Return the [X, Y] coordinate for the center point of the cell that contains the specified text.  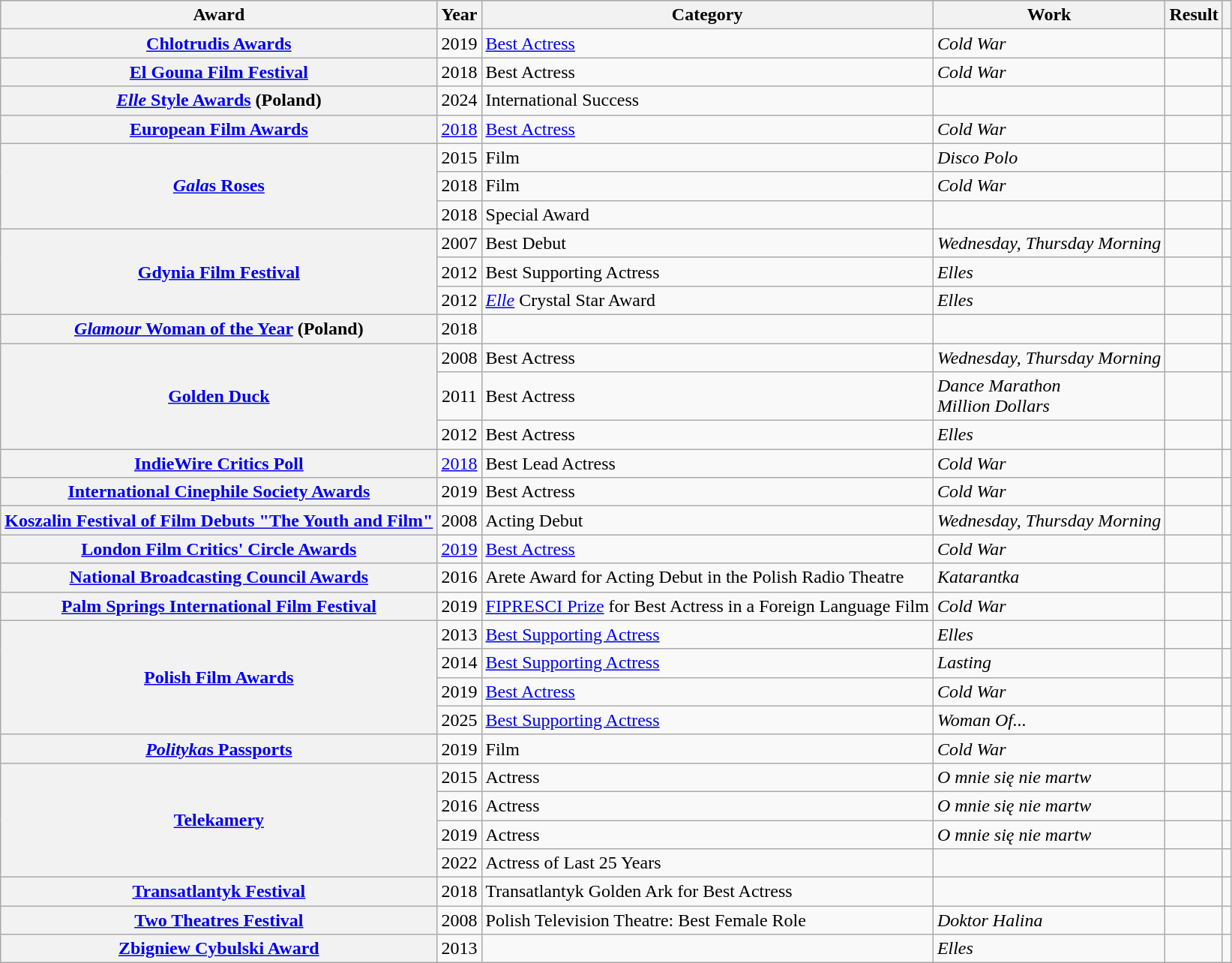
Transatlantyk Golden Ark for Best Actress [707, 892]
Special Award [707, 214]
Result [1194, 15]
Politykas Passports [219, 748]
Arete Award for Acting Debut in the Polish Radio Theatre [707, 577]
Koszalin Festival of Film Debuts "The Youth and Film" [219, 520]
Glamour Woman of the Year (Poland) [219, 328]
2007 [459, 243]
Galas Roses [219, 186]
Dance MarathonMillion Dollars [1049, 396]
Golden Duck [219, 396]
International Cinephile Society Awards [219, 492]
Work [1049, 15]
Two Theatres Festival [219, 920]
Elle Style Awards (Poland) [219, 100]
Year [459, 15]
2014 [459, 663]
Disco Polo [1049, 157]
Best Lead Actress [707, 463]
Doktor Halina [1049, 920]
Best Debut [707, 243]
FIPRESCI Prize for Best Actress in a Foreign Language Film [707, 606]
El Gouna Film Festival [219, 72]
Elle Crystal Star Award [707, 300]
Lasting [1049, 663]
Category [707, 15]
IndieWire Critics Poll [219, 463]
Award [219, 15]
Polish Film Awards [219, 677]
National Broadcasting Council Awards [219, 577]
2025 [459, 720]
Telekamery [219, 820]
Gdynia Film Festival [219, 271]
Zbigniew Cybulski Award [219, 949]
Katarantka [1049, 577]
European Film Awards [219, 129]
2011 [459, 396]
Palm Springs International Film Festival [219, 606]
Transatlantyk Festival [219, 892]
Chlotrudis Awards [219, 43]
Polish Television Theatre: Best Female Role [707, 920]
2024 [459, 100]
Actress of Last 25 Years [707, 863]
2022 [459, 863]
Woman Of... [1049, 720]
London Film Critics' Circle Awards [219, 549]
Acting Debut [707, 520]
International Success [707, 100]
